For the text-containing cell, return its midpoint in (X, Y) coordinate format. 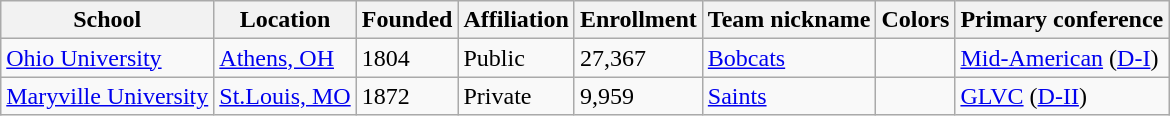
Primary conference (1062, 20)
Affiliation (516, 20)
1804 (407, 58)
1872 (407, 96)
Team nickname (789, 20)
Public (516, 58)
Enrollment (638, 20)
Founded (407, 20)
GLVC (D-II) (1062, 96)
Colors (916, 20)
Bobcats (789, 58)
Mid-American (D-I) (1062, 58)
St.Louis, MO (285, 96)
Saints (789, 96)
Private (516, 96)
27,367 (638, 58)
Ohio University (108, 58)
9,959 (638, 96)
Location (285, 20)
Maryville University (108, 96)
School (108, 20)
Athens, OH (285, 58)
